Determine the [X, Y] coordinate at the center of the cell enclosing the given text.  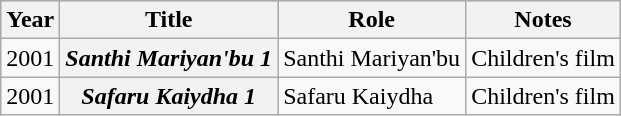
Safaru Kaiydha 1 [169, 96]
Safaru Kaiydha [372, 96]
Santhi Mariyan'bu [372, 58]
Year [30, 20]
Title [169, 20]
Notes [544, 20]
Role [372, 20]
Santhi Mariyan'bu 1 [169, 58]
